Locate the cell with the specified text and output its [x, y] center coordinate. 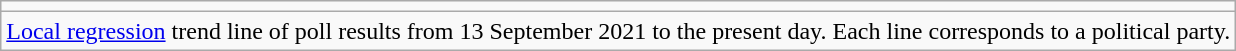
Local regression trend line of poll results from 13 September 2021 to the present day. Each line corresponds to a political party. [618, 31]
